Capture the cell that displays the provided text and extract its (x, y) central coordinate. 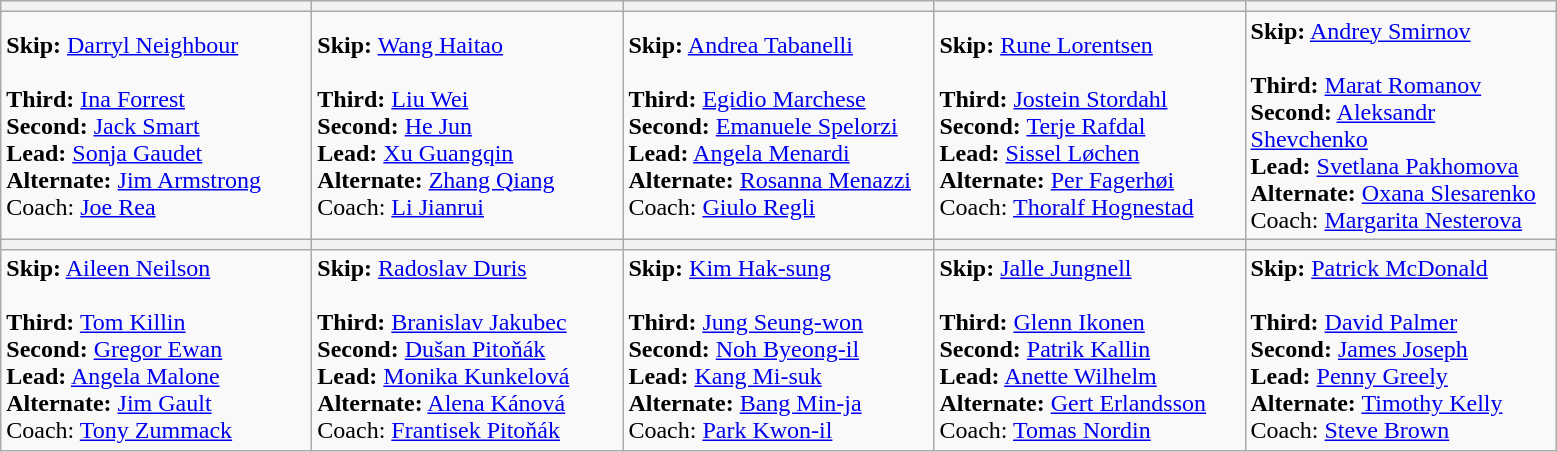
Skip: Darryl NeighbourThird: Ina Forrest Second: Jack Smart Lead: Sonja Gaudet Alternate: Jim Armstrong Coach: Joe Rea (156, 126)
Skip: Andrea TabanelliThird: Egidio Marchese Second: Emanuele Spelorzi Lead: Angela Menardi Alternate: Rosanna Menazzi Coach: Giulo Regli (778, 126)
Skip: Rune LorentsenThird: Jostein Stordahl Second: Terje Rafdal Lead: Sissel Løchen Alternate: Per Fagerhøi Coach: Thoralf Hognestad (1090, 126)
Skip: Radoslav DurisThird: Branislav Jakubec Second: Dušan Pitoňák Lead: Monika Kunkelová Alternate: Alena Kánová Coach: Frantisek Pitoňák (468, 350)
Skip: Wang HaitaoThird: Liu Wei Second: He Jun Lead: Xu Guangqin Alternate: Zhang Qiang Coach: Li Jianrui (468, 126)
Skip: Patrick McDonaldThird: David Palmer Second: James Joseph Lead: Penny Greely Alternate: Timothy Kelly Coach: Steve Brown (1400, 350)
Skip: Jalle JungnellThird: Glenn Ikonen Second: Patrik Kallin Lead: Anette Wilhelm Alternate: Gert Erlandsson Coach: Tomas Nordin (1090, 350)
Skip: Aileen NeilsonThird: Tom Killin Second: Gregor Ewan Lead: Angela Malone Alternate: Jim Gault Coach: Tony Zummack (156, 350)
Skip: Kim Hak-sungThird: Jung Seung-won Second: Noh Byeong-il Lead: Kang Mi-suk Alternate: Bang Min-ja Coach: Park Kwon-il (778, 350)
Skip: Andrey SmirnovThird: Marat Romanov Second: Aleksandr Shevchenko Lead: Svetlana Pakhomova Alternate: Oxana Slesarenko Coach: Margarita Nesterova (1400, 126)
